Detect which cell encompasses the target text, then output its [x, y] center coordinate. 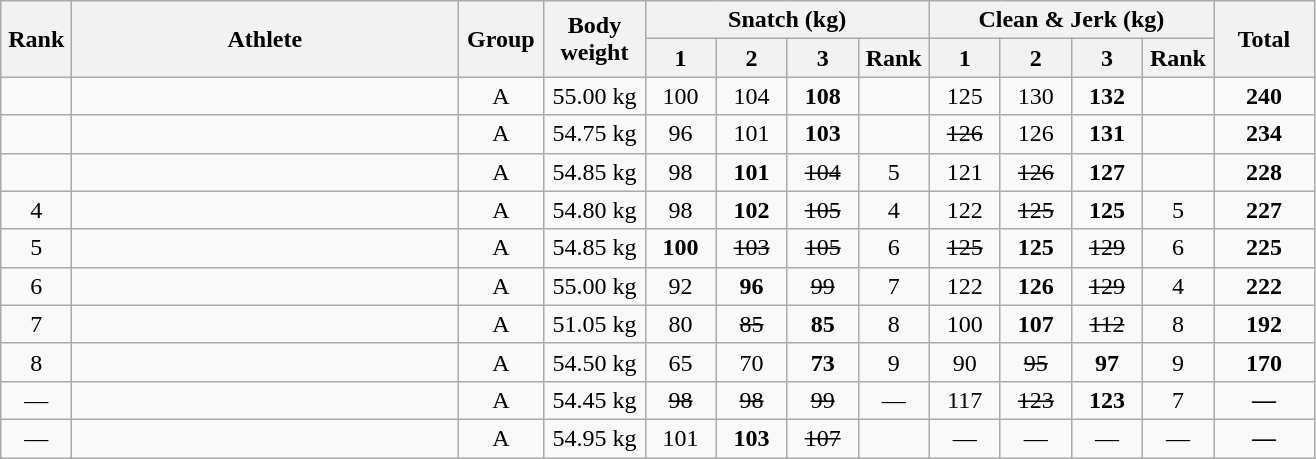
132 [1106, 96]
228 [1264, 172]
112 [1106, 324]
131 [1106, 134]
92 [680, 286]
117 [964, 400]
97 [1106, 362]
192 [1264, 324]
121 [964, 172]
Athlete [265, 39]
108 [822, 96]
51.05 kg [594, 324]
54.45 kg [594, 400]
Group [501, 39]
Total [1264, 39]
130 [1036, 96]
222 [1264, 286]
170 [1264, 362]
54.50 kg [594, 362]
240 [1264, 96]
95 [1036, 362]
Body weight [594, 39]
90 [964, 362]
65 [680, 362]
54.75 kg [594, 134]
102 [752, 210]
Snatch (kg) [787, 20]
225 [1264, 248]
80 [680, 324]
227 [1264, 210]
70 [752, 362]
73 [822, 362]
Clean & Jerk (kg) [1071, 20]
54.80 kg [594, 210]
127 [1106, 172]
54.95 kg [594, 438]
234 [1264, 134]
